From the cell containing the given text, extract its center point as [X, Y] coordinate. 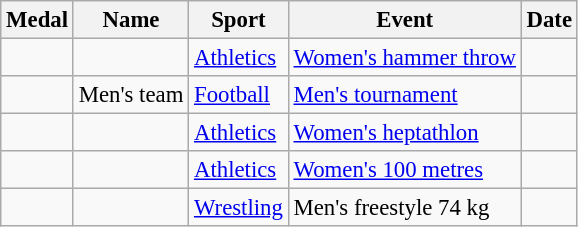
Women's hammer throw [404, 58]
Name [130, 20]
Date [549, 20]
Men's freestyle 74 kg [404, 208]
Women's 100 metres [404, 170]
Event [404, 20]
Men's team [130, 95]
Wrestling [239, 208]
Women's heptathlon [404, 133]
Football [239, 95]
Men's tournament [404, 95]
Sport [239, 20]
Medal [38, 20]
